Detect which cell encompasses the target text, then output its [x, y] center coordinate. 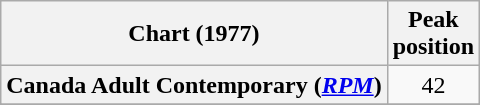
Peakposition [433, 34]
Canada Adult Contemporary (RPM) [194, 85]
Chart (1977) [194, 34]
42 [433, 85]
